From the cell containing the given text, extract its center point as [X, Y] coordinate. 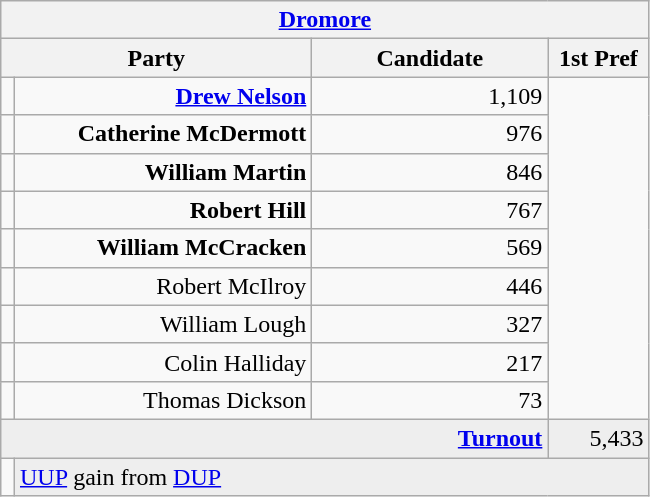
1st Pref [598, 58]
Colin Halliday [162, 362]
Catherine McDermott [162, 134]
217 [430, 362]
Party [156, 58]
Turnout [274, 438]
767 [430, 210]
1,109 [430, 96]
Robert Hill [162, 210]
976 [430, 134]
William McCracken [162, 248]
846 [430, 172]
446 [430, 286]
Thomas Dickson [162, 400]
Candidate [430, 58]
William Lough [162, 324]
327 [430, 324]
Robert McIlroy [162, 286]
73 [430, 400]
William Martin [162, 172]
UUP gain from DUP [331, 477]
Drew Nelson [162, 96]
5,433 [598, 438]
569 [430, 248]
Dromore [325, 20]
